Find where the given text appears and provide that cell's center as [x, y] coordinate. 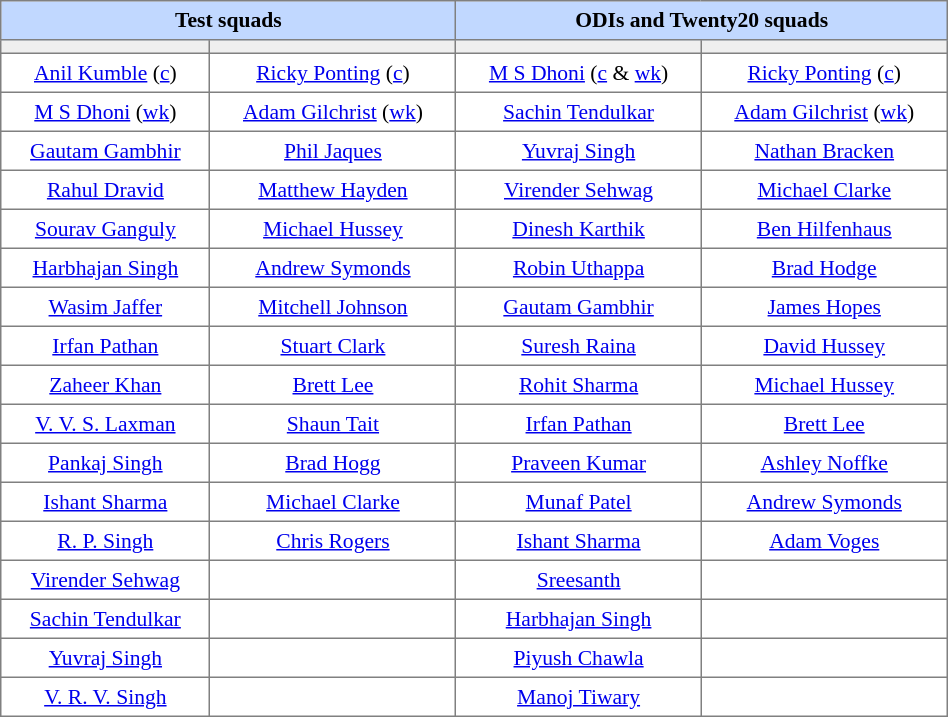
Mitchell Johnson [333, 306]
Sreesanth [578, 580]
Suresh Raina [578, 346]
Anil Kumble (c) [106, 72]
Brad Hogg [333, 462]
Pankaj Singh [106, 462]
Nathan Bracken [824, 150]
Brad Hodge [824, 268]
Dinesh Karthik [578, 228]
David Hussey [824, 346]
Manoj Tiwary [578, 696]
Phil Jaques [333, 150]
Wasim Jaffer [106, 306]
Piyush Chawla [578, 658]
ODIs and Twenty20 squads [702, 20]
Rohit Sharma [578, 384]
Chris Rogers [333, 540]
Rahul Dravid [106, 190]
Robin Uthappa [578, 268]
Stuart Clark [333, 346]
Sourav Ganguly [106, 228]
Adam Voges [824, 540]
V. V. S. Laxman [106, 424]
V. R. V. Singh [106, 696]
R. P. Singh [106, 540]
Praveen Kumar [578, 462]
M S Dhoni (wk) [106, 112]
James Hopes [824, 306]
Ben Hilfenhaus [824, 228]
Zaheer Khan [106, 384]
Test squads [228, 20]
Matthew Hayden [333, 190]
Shaun Tait [333, 424]
Munaf Patel [578, 502]
Ashley Noffke [824, 462]
M S Dhoni (c & wk) [578, 72]
